Determine the (x, y) coordinate at the center of the cell enclosing the given text.  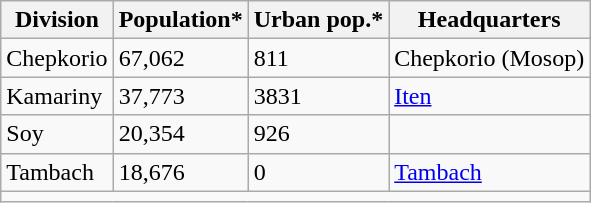
Iten (490, 96)
Urban pop.* (318, 20)
3831 (318, 96)
926 (318, 134)
Population* (180, 20)
20,354 (180, 134)
Division (57, 20)
0 (318, 172)
Chepkorio (Mosop) (490, 58)
811 (318, 58)
Kamariny (57, 96)
18,676 (180, 172)
Soy (57, 134)
Headquarters (490, 20)
37,773 (180, 96)
67,062 (180, 58)
Chepkorio (57, 58)
